Output the [X, Y] coordinate of the center of the cell containing the given text.  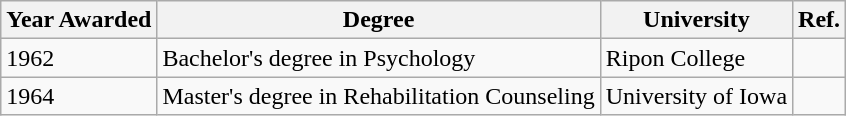
Ref. [820, 20]
1964 [79, 96]
Year Awarded [79, 20]
University [696, 20]
Ripon College [696, 58]
Degree [378, 20]
1962 [79, 58]
Master's degree in Rehabilitation Counseling [378, 96]
Bachelor's degree in Psychology [378, 58]
University of Iowa [696, 96]
